Capture the cell that displays the provided text and extract its [X, Y] central coordinate. 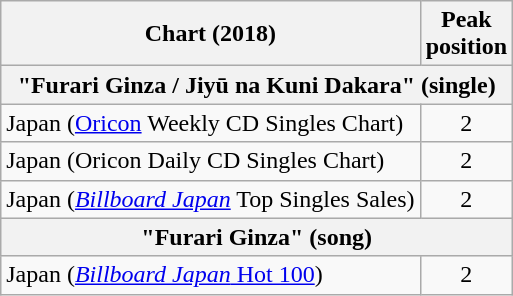
"Furari Ginza" (song) [257, 237]
Japan (Billboard Japan Top Singles Sales) [210, 199]
Japan (Billboard Japan Hot 100) [210, 275]
Chart (2018) [210, 34]
"Furari Ginza / Jiyū na Kuni Dakara" (single) [257, 85]
Japan (Oricon Weekly CD Singles Chart) [210, 123]
Peakposition [466, 34]
Japan (Oricon Daily CD Singles Chart) [210, 161]
